For the text-containing cell, return its midpoint in [X, Y] coordinate format. 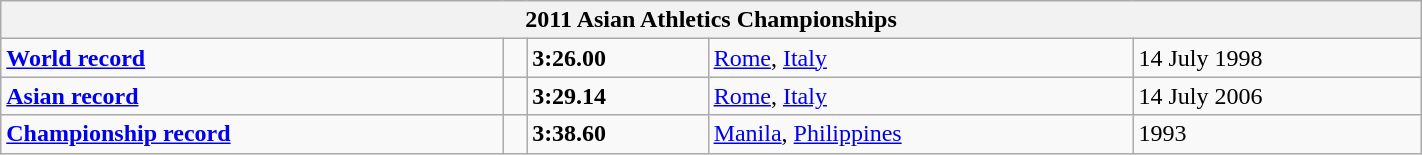
3:38.60 [618, 134]
14 July 2006 [1277, 96]
Asian record [252, 96]
14 July 1998 [1277, 58]
3:26.00 [618, 58]
2011 Asian Athletics Championships [711, 20]
World record [252, 58]
1993 [1277, 134]
Manila, Philippines [920, 134]
Championship record [252, 134]
3:29.14 [618, 96]
